Pinpoint the cell where the given text exists, returning its (x, y) midpoint coordinate. 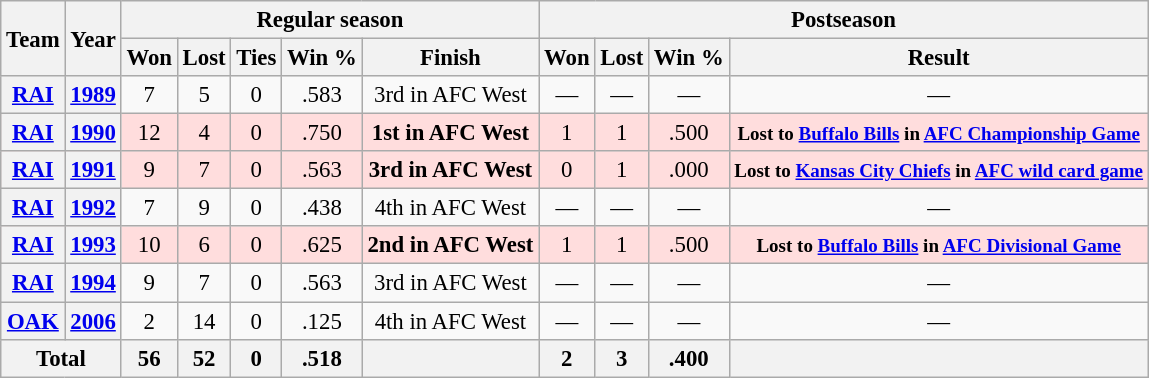
.625 (322, 245)
2006 (93, 321)
14 (204, 321)
Lost to Buffalo Bills in AFC Divisional Game (938, 245)
Lost to Buffalo Bills in AFC Championship Game (938, 133)
.400 (689, 358)
Result (938, 58)
10 (149, 245)
52 (204, 358)
1992 (93, 208)
Regular season (330, 20)
Postseason (844, 20)
2nd in AFC West (450, 245)
3 (622, 358)
.000 (689, 170)
4 (204, 133)
Ties (256, 58)
5 (204, 95)
Lost to Kansas City Chiefs in AFC wild card game (938, 170)
1993 (93, 245)
1990 (93, 133)
.438 (322, 208)
12 (149, 133)
Total (61, 358)
1st in AFC West (450, 133)
.583 (322, 95)
6 (204, 245)
Team (33, 38)
.518 (322, 358)
.125 (322, 321)
Year (93, 38)
Finish (450, 58)
1994 (93, 283)
OAK (33, 321)
1991 (93, 170)
1989 (93, 95)
.750 (322, 133)
56 (149, 358)
